Detect which cell encompasses the target text, then output its (x, y) center coordinate. 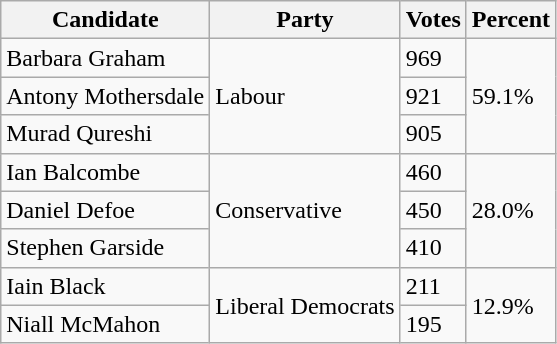
410 (433, 248)
921 (433, 96)
Antony Mothersdale (106, 96)
Party (305, 20)
450 (433, 210)
460 (433, 172)
Liberal Democrats (305, 305)
28.0% (510, 210)
195 (433, 324)
Ian Balcombe (106, 172)
Daniel Defoe (106, 210)
Labour (305, 96)
59.1% (510, 96)
905 (433, 134)
Percent (510, 20)
211 (433, 286)
Conservative (305, 210)
12.9% (510, 305)
Barbara Graham (106, 58)
Iain Black (106, 286)
Murad Qureshi (106, 134)
Stephen Garside (106, 248)
Votes (433, 20)
969 (433, 58)
Candidate (106, 20)
Niall McMahon (106, 324)
